For the text-containing cell, return its midpoint in [X, Y] coordinate format. 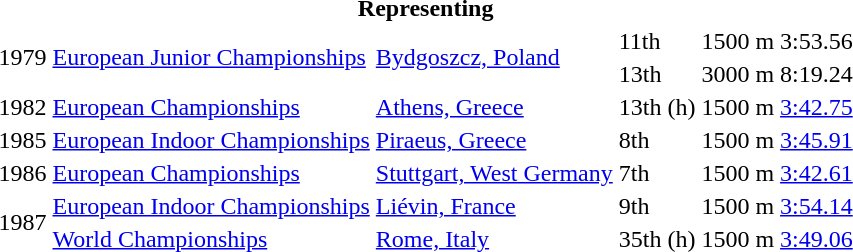
Athens, Greece [494, 107]
13th (h) [657, 107]
8th [657, 140]
European Junior Championships [211, 58]
13th [657, 74]
9th [657, 206]
3000 m [738, 74]
Bydgoszcz, Poland [494, 58]
Stuttgart, West Germany [494, 173]
Liévin, France [494, 206]
7th [657, 173]
11th [657, 41]
Piraeus, Greece [494, 140]
